Detect which cell encompasses the target text, then output its (x, y) center coordinate. 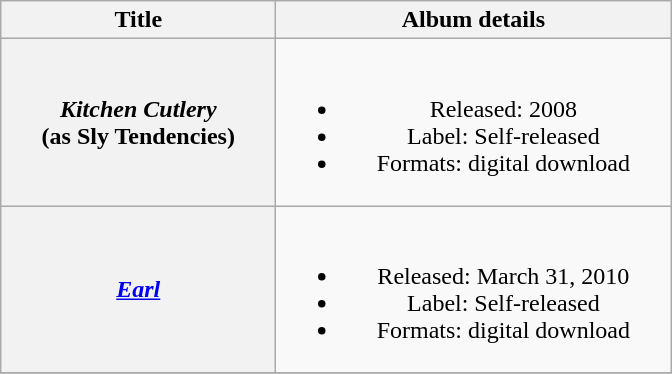
Title (138, 20)
Released: 2008Label: Self-releasedFormats: digital download (474, 122)
Earl (138, 290)
Album details (474, 20)
Released: March 31, 2010Label: Self-releasedFormats: digital download (474, 290)
Kitchen Cutlery(as Sly Tendencies) (138, 122)
